Detect which cell encompasses the target text, then output its (X, Y) center coordinate. 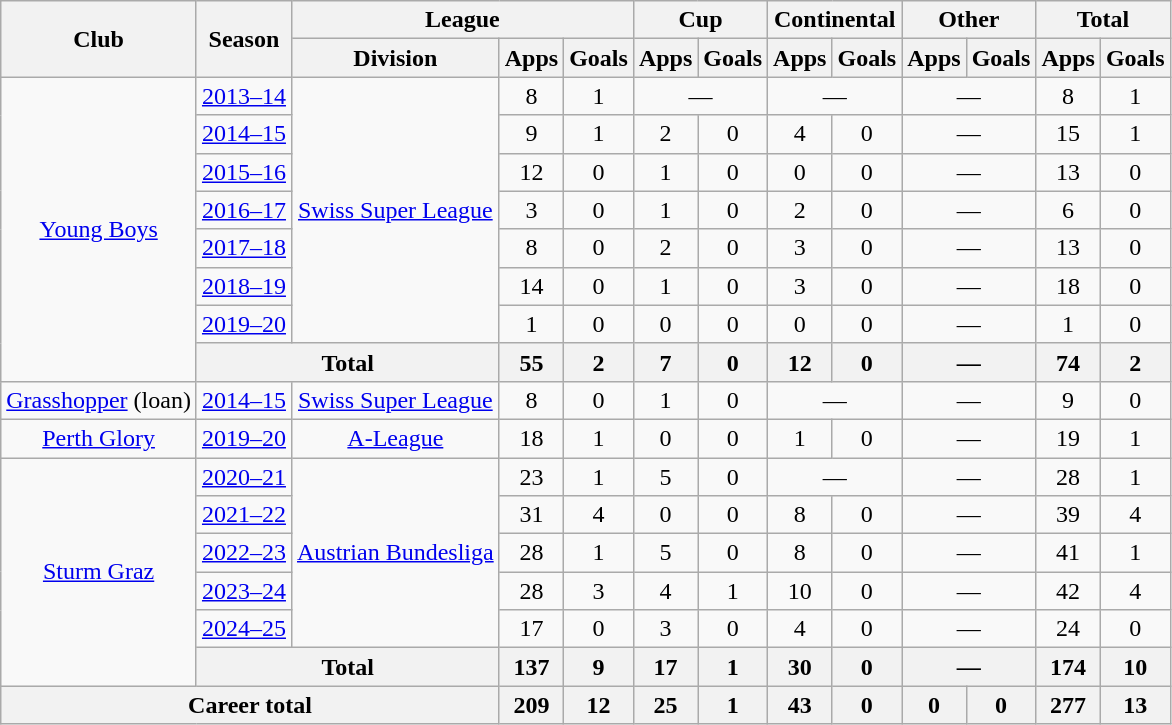
League (462, 20)
42 (1068, 591)
23 (531, 477)
55 (531, 362)
137 (531, 667)
277 (1068, 705)
Austrian Bundesliga (395, 553)
Continental (835, 20)
A-League (395, 438)
Cup (700, 20)
Season (244, 39)
2018–19 (244, 286)
7 (665, 362)
24 (1068, 629)
Young Boys (99, 229)
2015–16 (244, 172)
6 (1068, 210)
Career total (250, 705)
19 (1068, 438)
Other (969, 20)
Sturm Graz (99, 572)
209 (531, 705)
41 (1068, 553)
2020–21 (244, 477)
74 (1068, 362)
2013–14 (244, 96)
15 (1068, 134)
Perth Glory (99, 438)
2016–17 (244, 210)
14 (531, 286)
2022–23 (244, 553)
2017–18 (244, 248)
39 (1068, 515)
Division (395, 58)
2023–24 (244, 591)
2021–22 (244, 515)
31 (531, 515)
25 (665, 705)
2024–25 (244, 629)
Grasshopper (loan) (99, 400)
30 (800, 667)
174 (1068, 667)
43 (800, 705)
Club (99, 39)
